Output the (x, y) coordinate of the center of the cell containing the given text.  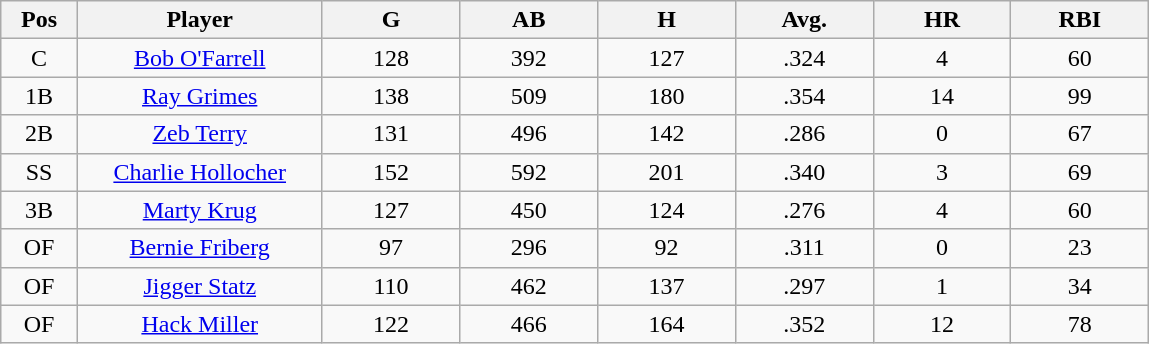
99 (1080, 96)
1 (942, 286)
201 (667, 172)
509 (529, 96)
.354 (804, 96)
2B (40, 134)
142 (667, 134)
AB (529, 20)
Avg. (804, 20)
450 (529, 210)
Ray Grimes (200, 96)
34 (1080, 286)
392 (529, 58)
Pos (40, 20)
78 (1080, 324)
122 (391, 324)
462 (529, 286)
Charlie Hollocher (200, 172)
124 (667, 210)
Marty Krug (200, 210)
92 (667, 248)
97 (391, 248)
.276 (804, 210)
G (391, 20)
23 (1080, 248)
.311 (804, 248)
Zeb Terry (200, 134)
SS (40, 172)
C (40, 58)
69 (1080, 172)
RBI (1080, 20)
592 (529, 172)
1B (40, 96)
Jigger Statz (200, 286)
.352 (804, 324)
296 (529, 248)
152 (391, 172)
3 (942, 172)
.286 (804, 134)
3B (40, 210)
131 (391, 134)
180 (667, 96)
496 (529, 134)
164 (667, 324)
HR (942, 20)
110 (391, 286)
466 (529, 324)
Player (200, 20)
137 (667, 286)
.340 (804, 172)
Bob O'Farrell (200, 58)
12 (942, 324)
.297 (804, 286)
14 (942, 96)
H (667, 20)
Bernie Friberg (200, 248)
67 (1080, 134)
.324 (804, 58)
Hack Miller (200, 324)
138 (391, 96)
128 (391, 58)
